Return [x, y] of the center of cell containing provided text 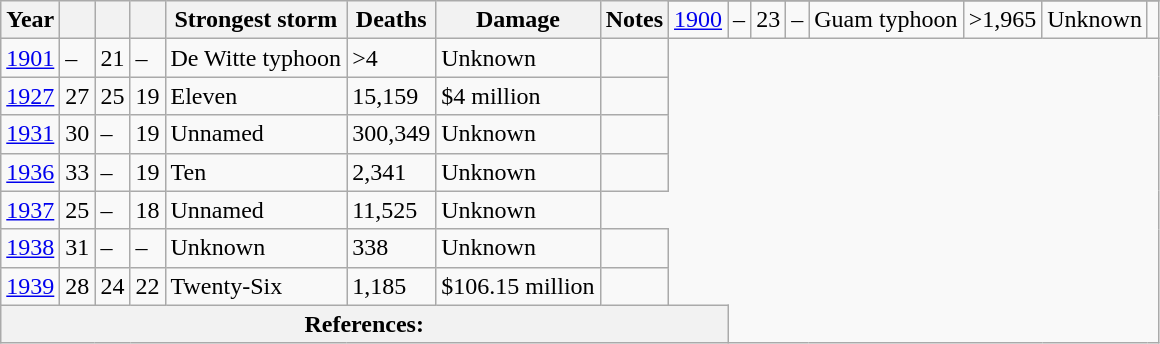
27 [78, 96]
18 [148, 210]
$106.15 million [518, 286]
2,341 [392, 172]
Guam typhoon [886, 20]
1936 [30, 172]
11,525 [392, 210]
Strongest storm [256, 20]
Twenty-Six [256, 286]
Deaths [392, 20]
Ten [256, 172]
33 [78, 172]
1938 [30, 248]
Year [30, 20]
1900 [698, 20]
1937 [30, 210]
23 [768, 20]
28 [78, 286]
1927 [30, 96]
31 [78, 248]
$4 million [518, 96]
Damage [518, 20]
21 [112, 58]
1901 [30, 58]
Notes [634, 20]
De Witte typhoon [256, 58]
Eleven [256, 96]
30 [78, 134]
300,349 [392, 134]
22 [148, 286]
References: [364, 324]
>1,965 [1002, 20]
15,159 [392, 96]
>4 [392, 58]
1939 [30, 286]
1,185 [392, 286]
24 [112, 286]
1931 [30, 134]
338 [392, 248]
